Locate the cell with the specified text and output its [x, y] center coordinate. 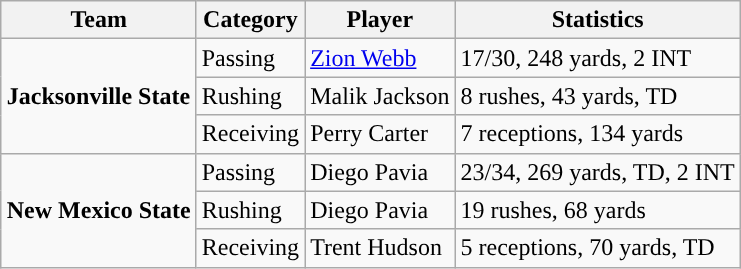
Perry Carter [380, 134]
Jacksonville State [98, 96]
Player [380, 20]
23/34, 269 yards, TD, 2 INT [598, 172]
Team [98, 20]
7 receptions, 134 yards [598, 134]
8 rushes, 43 yards, TD [598, 96]
Malik Jackson [380, 96]
Category [250, 20]
5 receptions, 70 yards, TD [598, 248]
19 rushes, 68 yards [598, 210]
Trent Hudson [380, 248]
Zion Webb [380, 58]
17/30, 248 yards, 2 INT [598, 58]
New Mexico State [98, 210]
Statistics [598, 20]
